Detect which cell encompasses the target text, then output its [x, y] center coordinate. 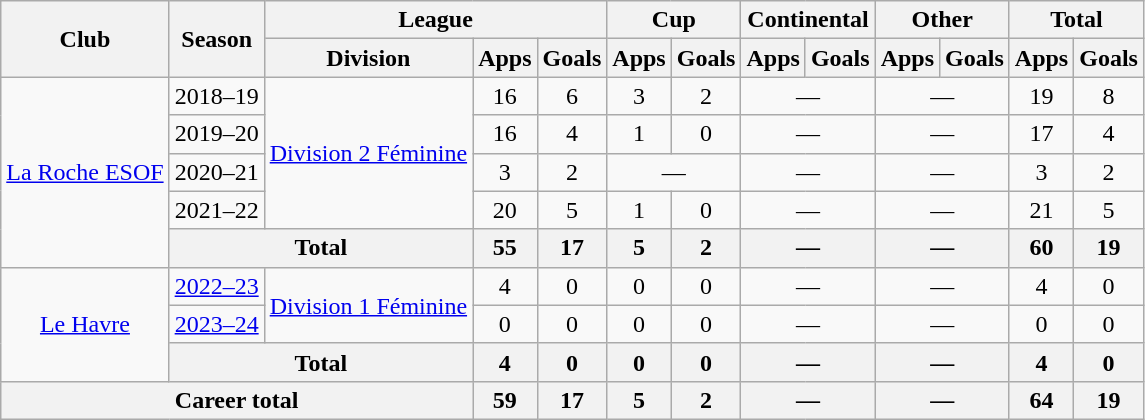
Career total [237, 400]
2022–23 [216, 286]
2023–24 [216, 324]
Division 1 Féminine [368, 305]
2019–20 [216, 134]
8 [1109, 96]
2020–21 [216, 172]
21 [1041, 210]
60 [1041, 248]
2021–22 [216, 210]
Other [942, 20]
Cup [674, 20]
Division 2 Féminine [368, 153]
Season [216, 39]
La Roche ESOF [85, 172]
Club [85, 39]
Continental [808, 20]
League [436, 20]
Division [368, 58]
59 [505, 400]
2018–19 [216, 96]
55 [505, 248]
20 [505, 210]
Le Havre [85, 324]
6 [572, 96]
64 [1041, 400]
